Output the [x, y] coordinate of the center of the cell containing the given text.  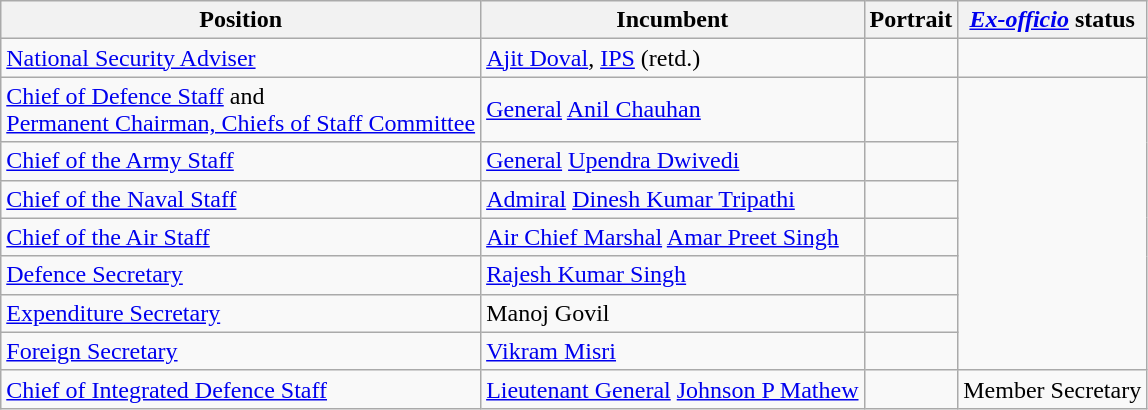
Chief of the Army Staff [241, 161]
Manoj Govil [672, 313]
Vikram Misri [672, 351]
Member Secretary [1052, 389]
Ex-officio status [1052, 20]
General Anil Chauhan [672, 110]
Position [241, 20]
National Security Adviser [241, 58]
Expenditure Secretary [241, 313]
Air Chief Marshal Amar Preet Singh [672, 237]
Ajit Doval, IPS (retd.) [672, 58]
Chief of Defence Staff and Permanent Chairman, Chiefs of Staff Committee [241, 110]
Chief of the Air Staff [241, 237]
Rajesh Kumar Singh [672, 275]
Defence Secretary [241, 275]
Admiral Dinesh Kumar Tripathi [672, 199]
Incumbent [672, 20]
General Upendra Dwivedi [672, 161]
Chief of the Naval Staff [241, 199]
Chief of Integrated Defence Staff [241, 389]
Lieutenant General Johnson P Mathew [672, 389]
Portrait [911, 20]
Foreign Secretary [241, 351]
